Identify which cell holds the provided text, then report its [X, Y] central coordinate. 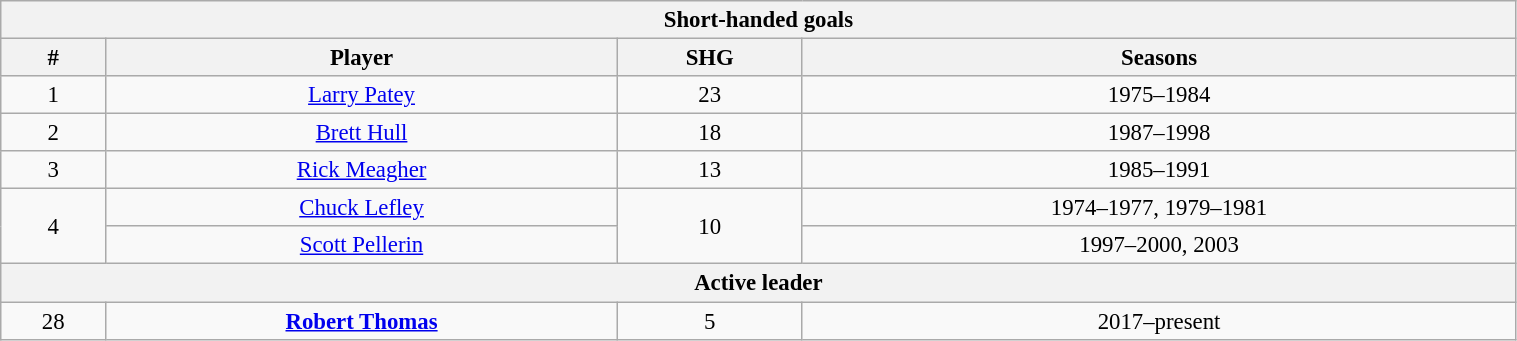
10 [710, 226]
4 [54, 226]
3 [54, 170]
1 [54, 95]
13 [710, 170]
1987–1998 [1159, 133]
Larry Patey [362, 95]
1975–1984 [1159, 95]
1997–2000, 2003 [1159, 245]
Seasons [1159, 58]
Rick Meagher [362, 170]
# [54, 58]
Robert Thomas [362, 321]
Active leader [758, 283]
Scott Pellerin [362, 245]
2 [54, 133]
Short-handed goals [758, 20]
1974–1977, 1979–1981 [1159, 208]
28 [54, 321]
SHG [710, 58]
5 [710, 321]
1985–1991 [1159, 170]
Player [362, 58]
2017–present [1159, 321]
23 [710, 95]
Chuck Lefley [362, 208]
Brett Hull [362, 133]
18 [710, 133]
